Extract the (x, y) coordinate from the center of the cell holding the provided text.  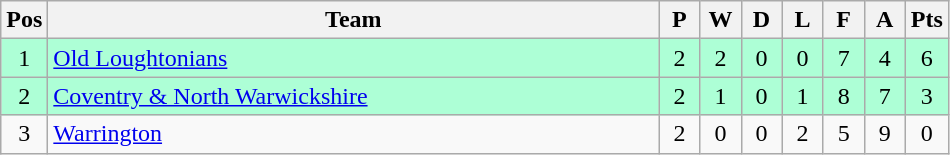
5 (844, 134)
9 (884, 134)
W (720, 20)
Warrington (354, 134)
6 (926, 58)
8 (844, 96)
4 (884, 58)
A (884, 20)
Pts (926, 20)
L (802, 20)
Old Loughtonians (354, 58)
P (680, 20)
Coventry & North Warwickshire (354, 96)
Pos (24, 20)
D (762, 20)
F (844, 20)
Team (354, 20)
